Find where the given text appears and provide that cell's center as [x, y] coordinate. 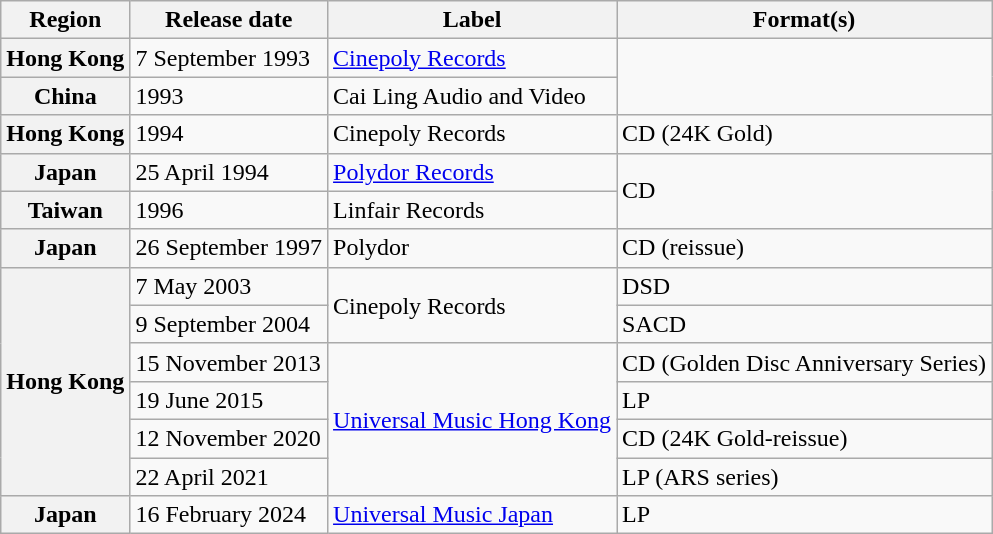
Format(s) [804, 20]
CD (Golden Disc Anniversary Series) [804, 362]
15 November 2013 [229, 362]
CD (24K Gold-reissue) [804, 438]
CD (24K Gold) [804, 134]
Release date [229, 20]
SACD [804, 324]
Polydor [472, 248]
22 April 2021 [229, 477]
CD (reissue) [804, 248]
LP (ARS series) [804, 477]
Region [66, 20]
Taiwan [66, 210]
Label [472, 20]
Universal Music Japan [472, 515]
Linfair Records [472, 210]
Polydor Records [472, 172]
DSD [804, 286]
7 May 2003 [229, 286]
CD [804, 191]
1994 [229, 134]
1996 [229, 210]
12 November 2020 [229, 438]
19 June 2015 [229, 400]
Universal Music Hong Kong [472, 419]
China [66, 96]
26 September 1997 [229, 248]
1993 [229, 96]
7 September 1993 [229, 58]
9 September 2004 [229, 324]
25 April 1994 [229, 172]
16 February 2024 [229, 515]
Cai Ling Audio and Video [472, 96]
